Capture the cell that displays the provided text and extract its (x, y) central coordinate. 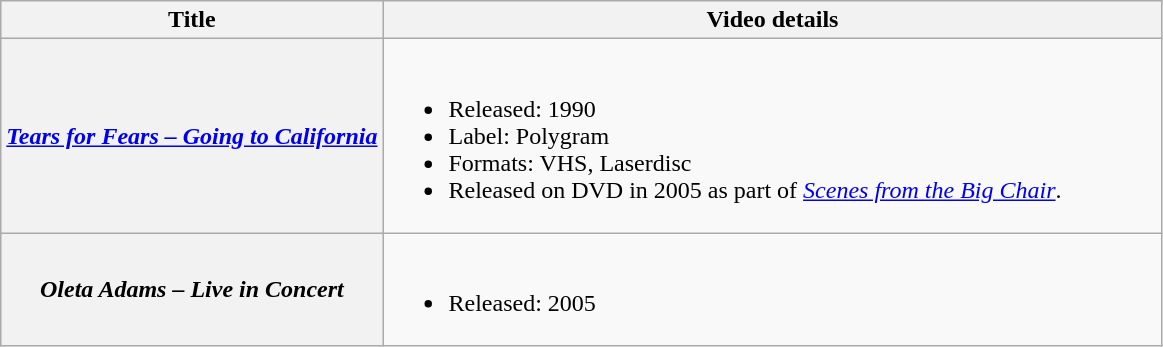
Title (192, 20)
Video details (772, 20)
Released: 2005 (772, 290)
Tears for Fears – Going to California (192, 136)
Released: 1990Label: PolygramFormats: VHS, LaserdiscReleased on DVD in 2005 as part of Scenes from the Big Chair. (772, 136)
Oleta Adams – Live in Concert (192, 290)
